Scan for the cell matching the given text and deliver its [X, Y] coordinate at center. 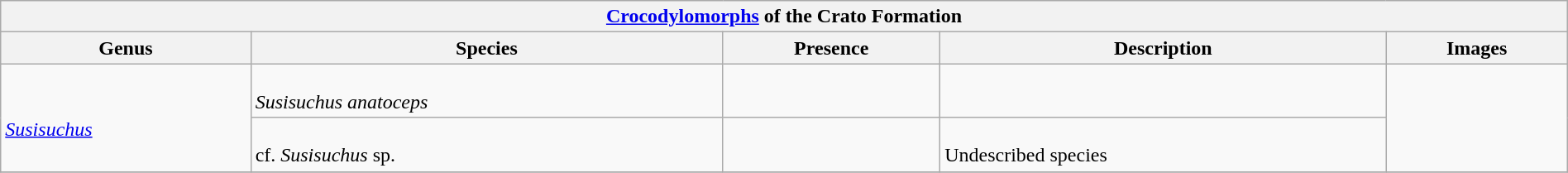
Susisuchus anatoceps [486, 91]
Species [486, 48]
Description [1163, 48]
cf. Susisuchus sp. [486, 144]
Undescribed species [1163, 144]
Genus [126, 48]
Presence [832, 48]
Images [1477, 48]
Crocodylomorphs of the Crato Formation [784, 17]
Susisuchus [126, 118]
